Pinpoint the cell where the given text exists, returning its (x, y) midpoint coordinate. 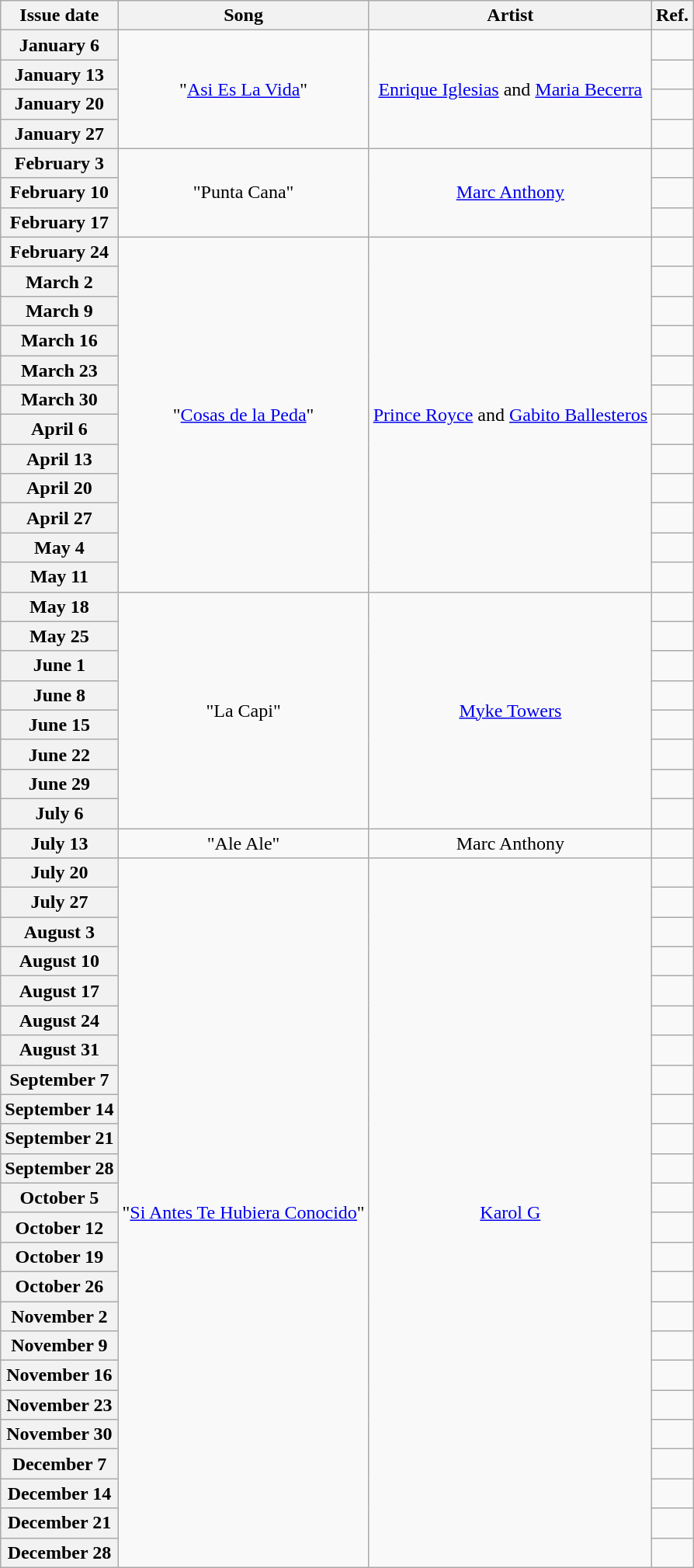
Karol G (510, 1213)
July 13 (59, 843)
August 17 (59, 991)
"La Capi" (244, 710)
July 20 (59, 873)
August 10 (59, 961)
April 13 (59, 459)
January 20 (59, 104)
February 17 (59, 222)
Issue date (59, 16)
February 3 (59, 163)
August 24 (59, 1020)
May 4 (59, 548)
May 18 (59, 607)
September 28 (59, 1168)
July 27 (59, 902)
March 9 (59, 311)
August 3 (59, 932)
June 1 (59, 666)
May 11 (59, 577)
April 6 (59, 429)
March 30 (59, 400)
August 31 (59, 1050)
Myke Towers (510, 710)
March 23 (59, 370)
November 9 (59, 1346)
November 23 (59, 1405)
April 27 (59, 518)
"Si Antes Te Hubiera Conocido" (244, 1213)
October 12 (59, 1227)
October 5 (59, 1198)
"Cosas de la Peda" (244, 415)
Enrique Iglesias and Maria Becerra (510, 89)
September 21 (59, 1139)
March 16 (59, 340)
September 7 (59, 1080)
Prince Royce and Gabito Ballesteros (510, 415)
May 25 (59, 636)
"Asi Es La Vida" (244, 89)
October 26 (59, 1286)
July 6 (59, 813)
September 14 (59, 1109)
Artist (510, 16)
Song (244, 16)
February 10 (59, 193)
June 22 (59, 754)
June 15 (59, 725)
November 30 (59, 1434)
January 13 (59, 75)
January 6 (59, 45)
April 20 (59, 488)
January 27 (59, 134)
June 8 (59, 695)
"Punta Cana" (244, 193)
"Ale Ale" (244, 843)
December 7 (59, 1464)
November 2 (59, 1316)
March 2 (59, 281)
December 28 (59, 1552)
October 19 (59, 1257)
December 21 (59, 1523)
June 29 (59, 784)
Ref. (672, 16)
February 24 (59, 252)
November 16 (59, 1375)
December 14 (59, 1493)
